Output the [x, y] coordinate of the center of the cell containing the given text.  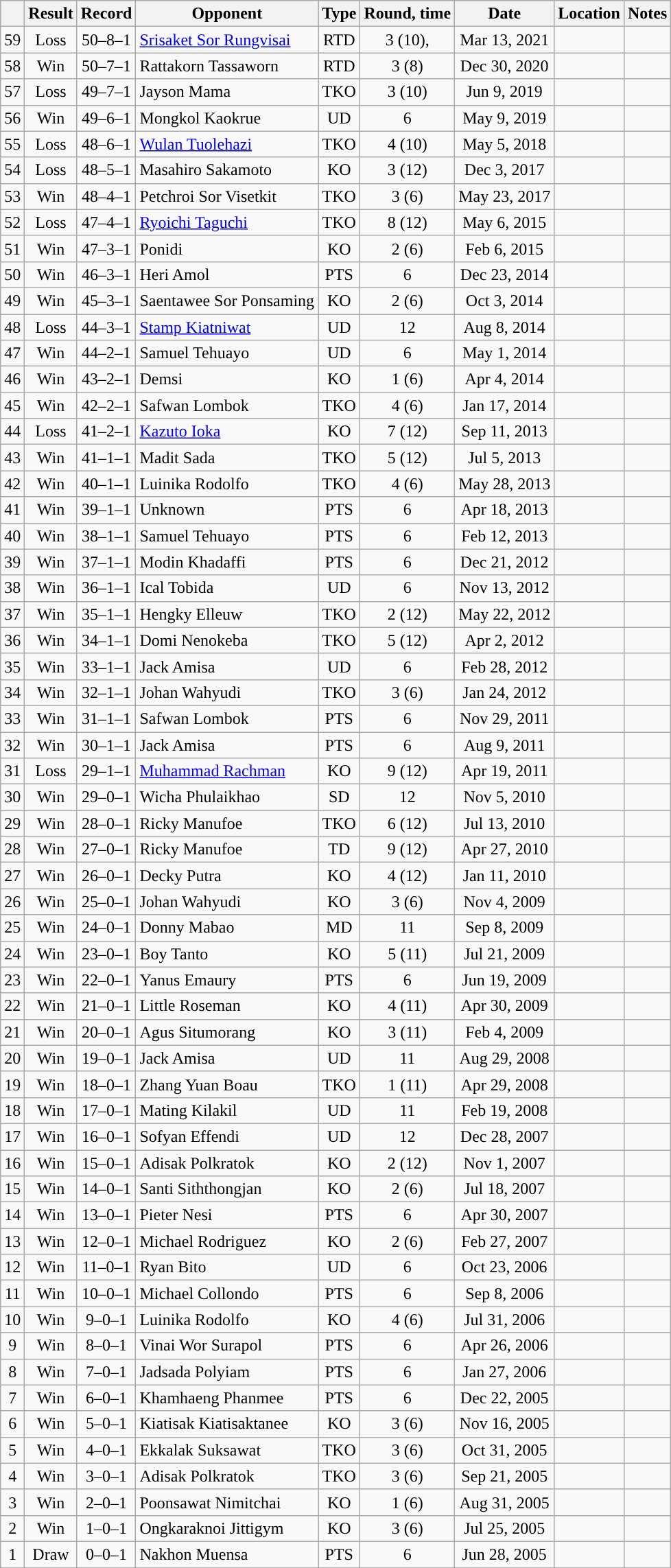
26 [12, 902]
Unknown [227, 510]
42 [12, 484]
21 [12, 1032]
Yanus Emaury [227, 980]
Zhang Yuan Boau [227, 1084]
52 [12, 222]
May 9, 2019 [505, 118]
31–1–1 [106, 718]
Nov 16, 2005 [505, 1424]
51 [12, 248]
Nov 29, 2011 [505, 718]
Sep 21, 2005 [505, 1476]
47–4–1 [106, 222]
May 6, 2015 [505, 222]
Muhammad Rachman [227, 771]
May 23, 2017 [505, 196]
28 [12, 850]
3 (11) [408, 1032]
40–1–1 [106, 484]
SD [339, 797]
9–0–1 [106, 1320]
Apr 2, 2012 [505, 640]
Saentawee Sor Ponsaming [227, 301]
Michael Collondo [227, 1294]
14 [12, 1215]
1 [12, 1554]
Jun 19, 2009 [505, 980]
45–3–1 [106, 301]
19 [12, 1084]
7–0–1 [106, 1372]
49 [12, 301]
Aug 29, 2008 [505, 1058]
Apr 27, 2010 [505, 850]
36–1–1 [106, 588]
Poonsawat Nimitchai [227, 1502]
5 [12, 1450]
50 [12, 274]
Oct 23, 2006 [505, 1267]
Ponidi [227, 248]
13–0–1 [106, 1215]
Modin Khadaffi [227, 562]
25–0–1 [106, 902]
Kiatisak Kiatisaktanee [227, 1424]
57 [12, 92]
41 [12, 510]
20–0–1 [106, 1032]
58 [12, 66]
21–0–1 [106, 1006]
24 [12, 954]
29–0–1 [106, 797]
Dec 30, 2020 [505, 66]
Vinai Wor Surapol [227, 1346]
23 [12, 980]
Feb 19, 2008 [505, 1110]
Khamhaeng Phanmee [227, 1398]
12–0–1 [106, 1241]
13 [12, 1241]
7 (12) [408, 432]
Aug 31, 2005 [505, 1502]
Ongkaraknoi Jittigym [227, 1528]
5–0–1 [106, 1424]
31 [12, 771]
Dec 3, 2017 [505, 170]
Dec 21, 2012 [505, 562]
2 [12, 1528]
Agus Situmorang [227, 1032]
Mating Kilakil [227, 1110]
Donny Mabao [227, 928]
Wulan Tuolehazi [227, 144]
3–0–1 [106, 1476]
Date [505, 14]
25 [12, 928]
Apr 4, 2014 [505, 379]
Mar 13, 2021 [505, 40]
Dec 23, 2014 [505, 274]
22–0–1 [106, 980]
1 (11) [408, 1084]
Srisaket Sor Rungvisai [227, 40]
Rattakorn Tassaworn [227, 66]
18–0–1 [106, 1084]
Nov 4, 2009 [505, 902]
Jul 25, 2005 [505, 1528]
Nov 1, 2007 [505, 1163]
Demsi [227, 379]
Stamp Kiatniwat [227, 327]
Apr 30, 2009 [505, 1006]
Sofyan Effendi [227, 1136]
Sep 11, 2013 [505, 432]
Mongkol Kaokrue [227, 118]
Kazuto Ioka [227, 432]
Type [339, 14]
Nakhon Muensa [227, 1554]
19–0–1 [106, 1058]
37 [12, 614]
4 (10) [408, 144]
44 [12, 432]
3 [12, 1502]
Draw [51, 1554]
45 [12, 406]
15–0–1 [106, 1163]
41–2–1 [106, 432]
Ryan Bito [227, 1267]
46 [12, 379]
Ical Tobida [227, 588]
Dec 28, 2007 [505, 1136]
16–0–1 [106, 1136]
Petchroi Sor Visetkit [227, 196]
35–1–1 [106, 614]
49–6–1 [106, 118]
22 [12, 1006]
Madit Sada [227, 458]
18 [12, 1110]
46–3–1 [106, 274]
48–6–1 [106, 144]
33 [12, 718]
9 [12, 1346]
Feb 4, 2009 [505, 1032]
Masahiro Sakamoto [227, 170]
4 [12, 1476]
Feb 6, 2015 [505, 248]
Domi Nenokeba [227, 640]
15 [12, 1189]
55 [12, 144]
Apr 30, 2007 [505, 1215]
Ekkalak Suksawat [227, 1450]
27–0–1 [106, 850]
6–0–1 [106, 1398]
Hengky Elleuw [227, 614]
Little Roseman [227, 1006]
Boy Tanto [227, 954]
Dec 22, 2005 [505, 1398]
Ryoichi Taguchi [227, 222]
11–0–1 [106, 1267]
TD [339, 850]
17 [12, 1136]
20 [12, 1058]
53 [12, 196]
43–2–1 [106, 379]
May 28, 2013 [505, 484]
17–0–1 [106, 1110]
Result [51, 14]
Apr 29, 2008 [505, 1084]
Notes [647, 14]
Jul 13, 2010 [505, 823]
Santi Siththongjan [227, 1189]
Apr 26, 2006 [505, 1346]
38 [12, 588]
Aug 9, 2011 [505, 745]
47–3–1 [106, 248]
Jun 28, 2005 [505, 1554]
Feb 27, 2007 [505, 1241]
48–5–1 [106, 170]
47 [12, 353]
Michael Rodriguez [227, 1241]
3 (10) [408, 92]
8 [12, 1372]
Record [106, 14]
Sep 8, 2009 [505, 928]
36 [12, 640]
7 [12, 1398]
Jadsada Polyiam [227, 1372]
8 (12) [408, 222]
27 [12, 876]
Jan 24, 2012 [505, 692]
Apr 19, 2011 [505, 771]
May 22, 2012 [505, 614]
35 [12, 666]
4–0–1 [106, 1450]
Jayson Mama [227, 92]
23–0–1 [106, 954]
May 1, 2014 [505, 353]
10–0–1 [106, 1294]
28–0–1 [106, 823]
Jul 18, 2007 [505, 1189]
24–0–1 [106, 928]
Nov 5, 2010 [505, 797]
Aug 8, 2014 [505, 327]
5 (11) [408, 954]
39 [12, 562]
40 [12, 536]
Jun 9, 2019 [505, 92]
Round, time [408, 14]
Oct 31, 2005 [505, 1450]
Jul 5, 2013 [505, 458]
29 [12, 823]
Apr 18, 2013 [505, 510]
Sep 8, 2006 [505, 1294]
16 [12, 1163]
32–1–1 [106, 692]
50–8–1 [106, 40]
Feb 12, 2013 [505, 536]
4 (12) [408, 876]
Jan 27, 2006 [505, 1372]
Jan 11, 2010 [505, 876]
48 [12, 327]
54 [12, 170]
MD [339, 928]
3 (8) [408, 66]
50–7–1 [106, 66]
Oct 3, 2014 [505, 301]
6 (12) [408, 823]
Wicha Phulaikhao [227, 797]
14–0–1 [106, 1189]
Opponent [227, 14]
34–1–1 [106, 640]
48–4–1 [106, 196]
26–0–1 [106, 876]
42–2–1 [106, 406]
30 [12, 797]
Pieter Nesi [227, 1215]
30–1–1 [106, 745]
May 5, 2018 [505, 144]
49–7–1 [106, 92]
Location [589, 14]
32 [12, 745]
44–2–1 [106, 353]
Jan 17, 2014 [505, 406]
Nov 13, 2012 [505, 588]
39–1–1 [106, 510]
3 (10), [408, 40]
59 [12, 40]
44–3–1 [106, 327]
Feb 28, 2012 [505, 666]
8–0–1 [106, 1346]
38–1–1 [106, 536]
3 (12) [408, 170]
33–1–1 [106, 666]
1–0–1 [106, 1528]
4 (11) [408, 1006]
0–0–1 [106, 1554]
2–0–1 [106, 1502]
Jul 21, 2009 [505, 954]
29–1–1 [106, 771]
Decky Putra [227, 876]
34 [12, 692]
56 [12, 118]
10 [12, 1320]
37–1–1 [106, 562]
41–1–1 [106, 458]
43 [12, 458]
Heri Amol [227, 274]
Jul 31, 2006 [505, 1320]
